From the cell containing the given text, extract its center point as (x, y) coordinate. 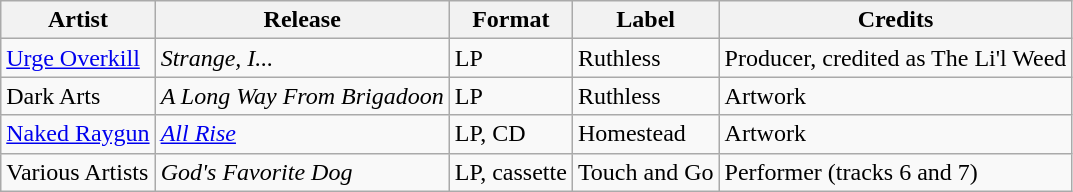
Various Artists (78, 172)
Performer (tracks 6 and 7) (896, 172)
Producer, credited as The Li'l Weed (896, 58)
God's Favorite Dog (302, 172)
Touch and Go (646, 172)
LP, cassette (510, 172)
Homestead (646, 134)
Format (510, 20)
Release (302, 20)
Urge Overkill (78, 58)
Naked Raygun (78, 134)
Dark Arts (78, 96)
Artist (78, 20)
All Rise (302, 134)
Strange, I... (302, 58)
Credits (896, 20)
Label (646, 20)
LP, CD (510, 134)
A Long Way From Brigadoon (302, 96)
